For the text-containing cell, return its midpoint in (x, y) coordinate format. 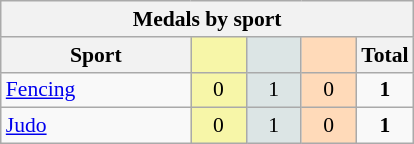
Sport (96, 55)
Total (384, 55)
Judo (96, 126)
Medals by sport (208, 19)
Fencing (96, 90)
